Scan for the cell matching the given text and deliver its (X, Y) coordinate at center. 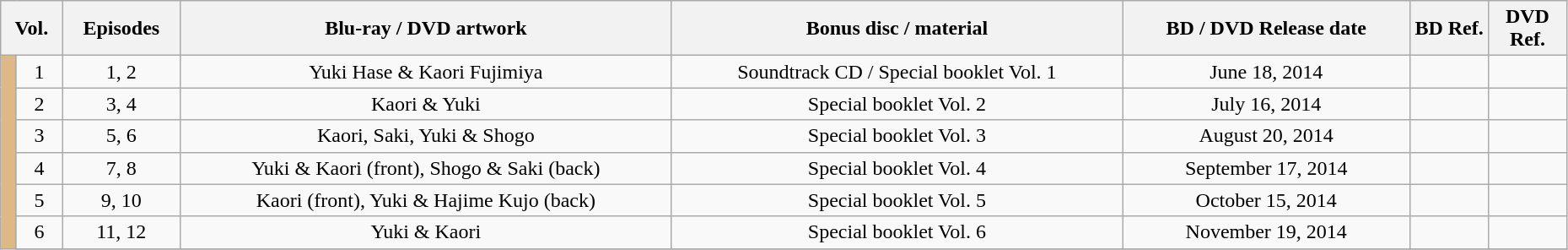
11, 12 (121, 232)
Kaori, Saki, Yuki & Shogo (426, 136)
6 (39, 232)
Special booklet Vol. 4 (897, 168)
Episodes (121, 29)
Bonus disc / material (897, 29)
September 17, 2014 (1267, 168)
Yuki Hase & Kaori Fujimiya (426, 72)
5 (39, 200)
2 (39, 104)
Kaori (front), Yuki & Hajime Kujo (back) (426, 200)
1, 2 (121, 72)
3 (39, 136)
BD Ref. (1449, 29)
BD / DVD Release date (1267, 29)
June 18, 2014 (1267, 72)
Yuki & Kaori (426, 232)
DVD Ref. (1528, 29)
3, 4 (121, 104)
Kaori & Yuki (426, 104)
October 15, 2014 (1267, 200)
7, 8 (121, 168)
9, 10 (121, 200)
July 16, 2014 (1267, 104)
Special booklet Vol. 6 (897, 232)
Yuki & Kaori (front), Shogo & Saki (back) (426, 168)
Special booklet Vol. 5 (897, 200)
1 (39, 72)
November 19, 2014 (1267, 232)
Special booklet Vol. 3 (897, 136)
August 20, 2014 (1267, 136)
Special booklet Vol. 2 (897, 104)
Blu-ray / DVD artwork (426, 29)
Soundtrack CD / Special booklet Vol. 1 (897, 72)
Vol. (32, 29)
5, 6 (121, 136)
4 (39, 168)
